Provide the (X, Y) coordinate of the cell's center where the given text is located.  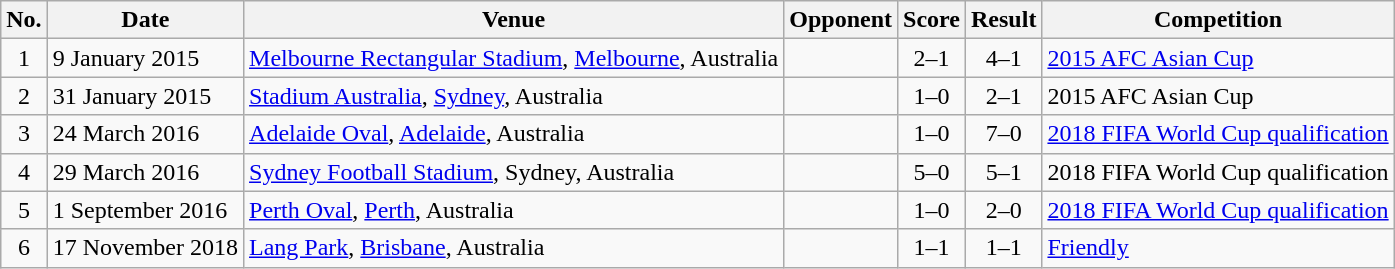
1 September 2016 (145, 210)
24 March 2016 (145, 134)
Sydney Football Stadium, Sydney, Australia (514, 172)
5–1 (1004, 172)
6 (24, 248)
5–0 (932, 172)
2 (24, 96)
Score (932, 20)
Date (145, 20)
Lang Park, Brisbane, Australia (514, 248)
4–1 (1004, 58)
17 November 2018 (145, 248)
Venue (514, 20)
Adelaide Oval, Adelaide, Australia (514, 134)
Stadium Australia, Sydney, Australia (514, 96)
9 January 2015 (145, 58)
Perth Oval, Perth, Australia (514, 210)
Opponent (841, 20)
5 (24, 210)
3 (24, 134)
4 (24, 172)
Friendly (1218, 248)
1 (24, 58)
2–0 (1004, 210)
29 March 2016 (145, 172)
No. (24, 20)
Melbourne Rectangular Stadium, Melbourne, Australia (514, 58)
Competition (1218, 20)
7–0 (1004, 134)
31 January 2015 (145, 96)
Result (1004, 20)
